Return the [x, y] coordinate for the center point of the cell that contains the specified text.  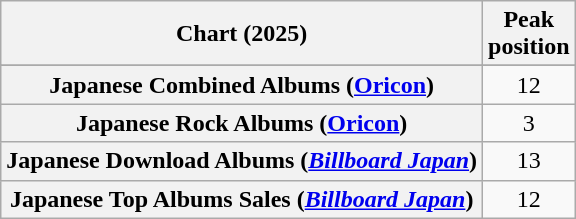
Japanese Rock Albums (Oricon) [242, 123]
Japanese Download Albums (Billboard Japan) [242, 161]
Japanese Combined Albums (Oricon) [242, 85]
Japanese Top Albums Sales (Billboard Japan) [242, 199]
Chart (2025) [242, 34]
Peakposition [529, 34]
13 [529, 161]
3 [529, 123]
